Return [X, Y] of the center of cell containing provided text 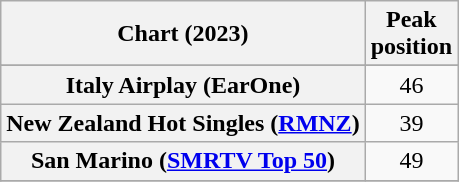
Italy Airplay (EarOne) [183, 85]
39 [411, 123]
49 [411, 161]
46 [411, 85]
Peakposition [411, 34]
New Zealand Hot Singles (RMNZ) [183, 123]
San Marino (SMRTV Top 50) [183, 161]
Chart (2023) [183, 34]
